Pinpoint the cell where the given text exists, returning its (x, y) midpoint coordinate. 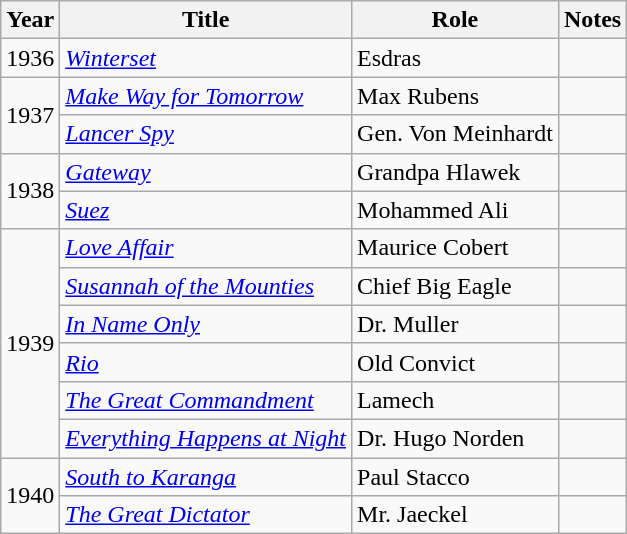
1940 (30, 496)
Esdras (456, 58)
Year (30, 20)
In Name Only (206, 324)
Max Rubens (456, 96)
1938 (30, 191)
The Great Dictator (206, 515)
1937 (30, 115)
The Great Commandment (206, 400)
Lamech (456, 400)
Mohammed Ali (456, 210)
Notes (592, 20)
Everything Happens at Night (206, 438)
Lancer Spy (206, 134)
Make Way for Tomorrow (206, 96)
Role (456, 20)
Suez (206, 210)
Gen. Von Meinhardt (456, 134)
1936 (30, 58)
South to Karanga (206, 477)
Grandpa Hlawek (456, 172)
Dr. Muller (456, 324)
Gateway (206, 172)
Winterset (206, 58)
Maurice Cobert (456, 248)
Love Affair (206, 248)
1939 (30, 343)
Title (206, 20)
Mr. Jaeckel (456, 515)
Chief Big Eagle (456, 286)
Dr. Hugo Norden (456, 438)
Old Convict (456, 362)
Rio (206, 362)
Susannah of the Mounties (206, 286)
Paul Stacco (456, 477)
